From the cell containing the given text, extract its center point as (X, Y) coordinate. 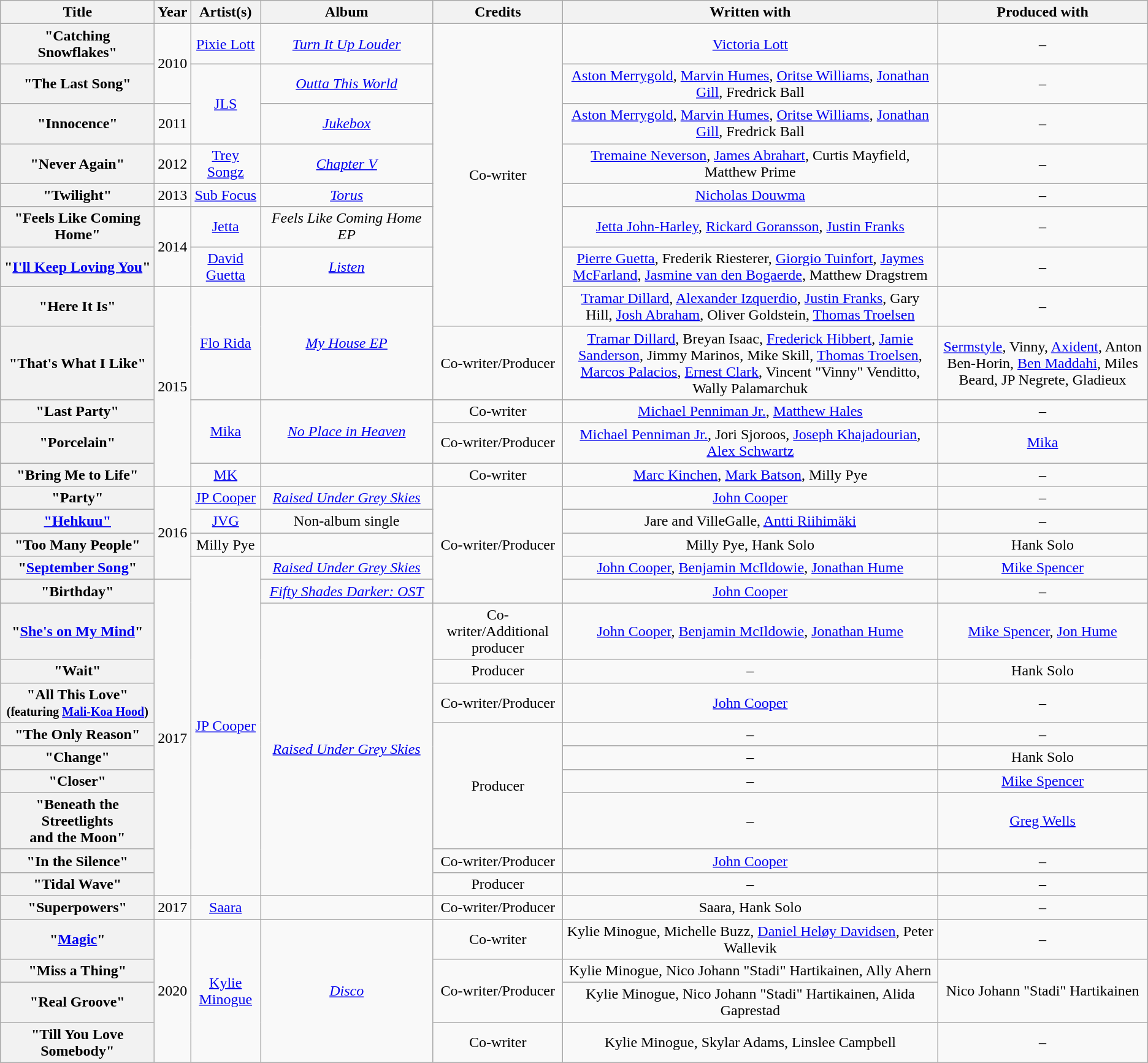
2010 (173, 64)
"The Only Reason" (77, 734)
"Real Groove" (77, 1002)
Written with (751, 12)
2011 (173, 124)
"All This Love"(featuring Mali-Koa Hood) (77, 703)
Sermstyle, Vinny, Axident, Anton Ben-Horin, Ben Maddahi, Miles Beard, JP Negrete, Gladieux (1043, 363)
Flo Rida (226, 343)
MK (226, 474)
"Hehkuu" (77, 521)
JVG (226, 521)
"Superpowers" (77, 907)
2013 (173, 195)
Kylie Minogue, Michelle Buzz, Daniel Heløy Davidsen, Peter Wallevik (751, 938)
"I'll Keep Loving You" (77, 266)
Saara, Hank Solo (751, 907)
"Bring Me to Life" (77, 474)
"Twilight" (77, 195)
"Tidal Wave" (77, 884)
"Never Again" (77, 163)
2014 (173, 247)
Outta This World (347, 83)
Marc Kinchen, Mark Batson, Milly Pye (751, 474)
Victoria Lott (751, 44)
"Magic" (77, 938)
Jetta (226, 227)
No Place in Heaven (347, 431)
Greg Wells (1043, 821)
2016 (173, 533)
Saara (226, 907)
"Change" (77, 758)
Kylie Minogue, Nico Johann "Stadi" Hartikainen, Ally Ahern (751, 971)
"In the Silence" (77, 861)
"Innocence" (77, 124)
Listen (347, 266)
Produced with (1043, 12)
"Last Party" (77, 411)
Milly Pye (226, 545)
Album (347, 12)
"Birthday" (77, 591)
Kylie Minogue (226, 990)
Michael Penniman Jr., Jori Sjoroos, Joseph Khajadourian, Alex Schwartz (751, 443)
"Miss a Thing" (77, 971)
"Catching Snowflakes" (77, 44)
My House EP (347, 343)
Jare and VilleGalle, Antti Riihimäki (751, 521)
Chapter V (347, 163)
Tramar Dillard, Alexander Izquerdio, Justin Franks, Gary Hill, Josh Abraham, Oliver Goldstein, Thomas Troelsen (751, 307)
Artist(s) (226, 12)
Co-writer/Additional producer (498, 631)
"That's What I Like" (77, 363)
Non-album single (347, 521)
"Too Many People" (77, 545)
"The Last Song" (77, 83)
"Feels Like Coming Home" (77, 227)
Pierre Guetta, Frederik Riesterer, Giorgio Tuinfort, Jaymes McFarland, Jasmine van den Bogaerde, Matthew Dragstrem (751, 266)
Milly Pye, Hank Solo (751, 545)
Mike Spencer, Jon Hume (1043, 631)
Sub Focus (226, 195)
"Closer" (77, 781)
"September Song" (77, 568)
"Beneath the Streetlightsand the Moon" (77, 821)
Jetta John-Harley, Rickard Goransson, Justin Franks (751, 227)
Title (77, 12)
Nico Johann "Stadi" Hartikainen (1043, 991)
Feels Like Coming Home EP (347, 227)
"Party" (77, 498)
"Porcelain" (77, 443)
Nicholas Douwma (751, 195)
Pixie Lott (226, 44)
"Wait" (77, 671)
David Guetta (226, 266)
Year (173, 12)
Turn It Up Louder (347, 44)
Torus (347, 195)
Jukebox (347, 124)
Trey Songz (226, 163)
Tremaine Neverson, James Abrahart, Curtis Mayfield, Matthew Prime (751, 163)
JLS (226, 104)
Kylie Minogue, Skylar Adams, Linslee Campbell (751, 1043)
"She's on My Mind" (77, 631)
2012 (173, 163)
Kylie Minogue, Nico Johann "Stadi" Hartikainen, Alida Gaprestad (751, 1002)
Credits (498, 12)
Fifty Shades Darker: OST (347, 591)
Disco (347, 990)
"Here It Is" (77, 307)
Michael Penniman Jr., Matthew Hales (751, 411)
2015 (173, 386)
2020 (173, 990)
"Till You Love Somebody" (77, 1043)
